Return the (x, y) coordinate for the center point of the cell that contains the specified text.  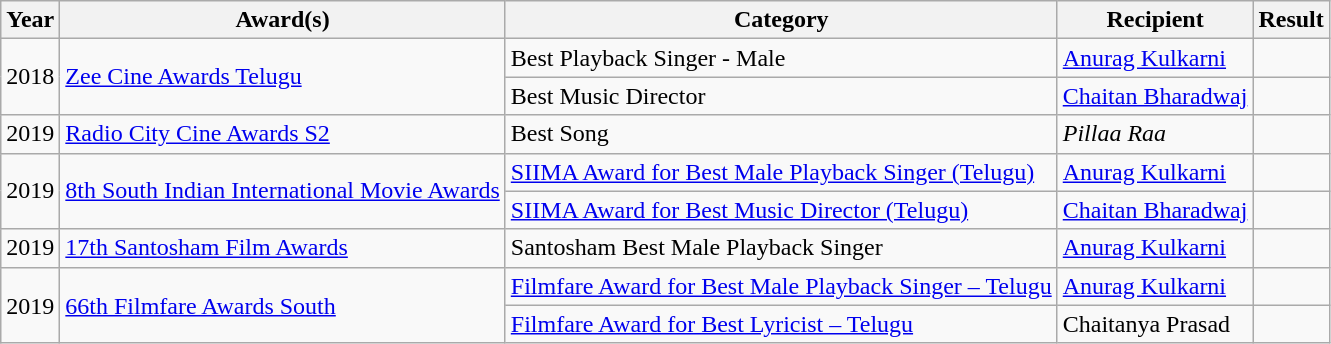
66th Filmfare Awards South (282, 305)
Best Music Director (781, 96)
Year (30, 20)
2018 (30, 77)
8th South Indian International Movie Awards (282, 191)
Recipient (1155, 20)
SIIMA Award for Best Music Director (Telugu) (781, 210)
Santosham Best Male Playback Singer (781, 248)
17th Santosham Film Awards (282, 248)
Category (781, 20)
Best Song (781, 134)
Filmfare Award for Best Male Playback Singer – Telugu (781, 286)
Zee Cine Awards Telugu (282, 77)
Pillaa Raa (1155, 134)
Filmfare Award for Best Lyricist – Telugu (781, 324)
SIIMA Award for Best Male Playback Singer (Telugu) (781, 172)
Chaitanya Prasad (1155, 324)
Best Playback Singer - Male (781, 58)
Result (1291, 20)
Radio City Cine Awards S2 (282, 134)
Award(s) (282, 20)
